Output the (x, y) coordinate of the center of the cell containing the given text.  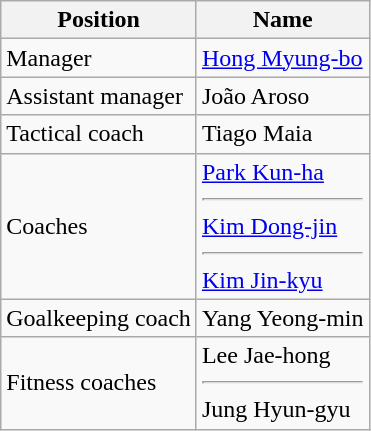
Name (282, 20)
Assistant manager (99, 96)
Hong Myung-bo (282, 58)
Tiago Maia (282, 134)
Fitness coaches (99, 383)
João Aroso (282, 96)
Lee Jae-hong Jung Hyun-gyu (282, 383)
Coaches (99, 226)
Manager (99, 58)
Position (99, 20)
Tactical coach (99, 134)
Yang Yeong-min (282, 318)
Park Kun-ha Kim Dong-jin Kim Jin-kyu (282, 226)
Goalkeeping coach (99, 318)
